Determine the (x, y) coordinate at the center of the cell enclosing the given text.  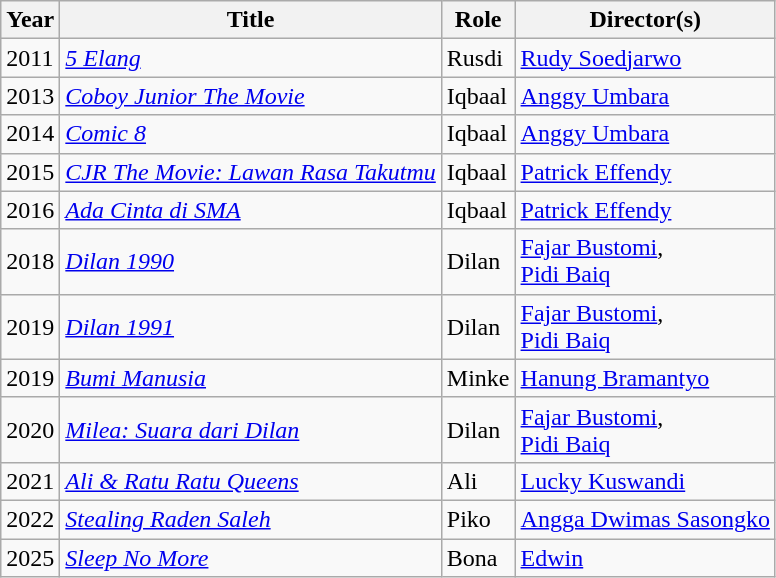
Coboy Junior The Movie (250, 96)
2015 (30, 172)
2018 (30, 262)
2011 (30, 58)
2020 (30, 430)
2013 (30, 96)
Ada Cinta di SMA (250, 210)
Bona (478, 557)
2025 (30, 557)
Hanung Bramantyo (645, 378)
2021 (30, 481)
Bumi Manusia (250, 378)
Rudy Soedjarwo (645, 58)
Lucky Kuswandi (645, 481)
5 Elang (250, 58)
2014 (30, 134)
CJR The Movie: Lawan Rasa Takutmu (250, 172)
Sleep No More (250, 557)
Minke (478, 378)
Dilan 1991 (250, 326)
Year (30, 20)
Piko (478, 519)
Title (250, 20)
Milea: Suara dari Dilan (250, 430)
Rusdi (478, 58)
Angga Dwimas Sasongko (645, 519)
Edwin (645, 557)
Director(s) (645, 20)
Ali (478, 481)
Comic 8 (250, 134)
Role (478, 20)
2016 (30, 210)
Ali & Ratu Ratu Queens (250, 481)
Dilan 1990 (250, 262)
2022 (30, 519)
Stealing Raden Saleh (250, 519)
